For the text-containing cell, return its midpoint in (x, y) coordinate format. 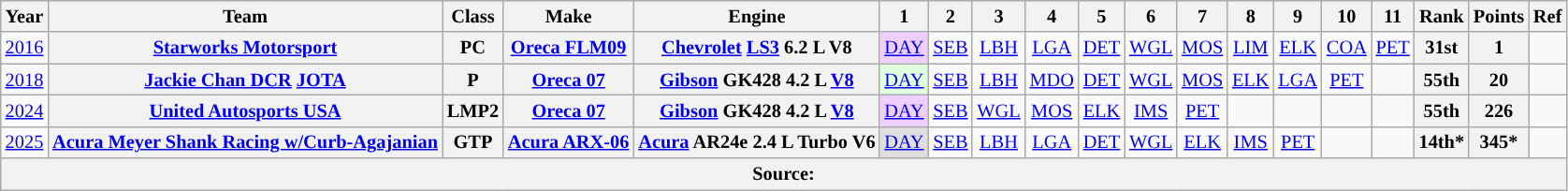
Acura Meyer Shank Racing w/Curb-Agajanian (245, 142)
4 (1052, 16)
Engine (756, 16)
Ref (1547, 16)
Oreca FLM09 (569, 48)
Acura AR24e 2.4 L Turbo V6 (756, 142)
3 (998, 16)
7 (1202, 16)
LIM (1250, 48)
14th* (1442, 142)
Points (1499, 16)
11 (1393, 16)
Source: (784, 174)
Chevrolet LS3 6.2 L V8 (756, 48)
Year (24, 16)
COA (1347, 48)
10 (1347, 16)
Make (569, 16)
Class (473, 16)
8 (1250, 16)
MDO (1052, 80)
GTP (473, 142)
Acura ARX-06 (569, 142)
345* (1499, 142)
Rank (1442, 16)
20 (1499, 80)
LMP2 (473, 110)
2016 (24, 48)
United Autosports USA (245, 110)
Team (245, 16)
2 (951, 16)
PC (473, 48)
226 (1499, 110)
31st (1442, 48)
2018 (24, 80)
6 (1151, 16)
9 (1298, 16)
Jackie Chan DCR JOTA (245, 80)
2024 (24, 110)
5 (1102, 16)
P (473, 80)
Starworks Motorsport (245, 48)
2025 (24, 142)
